Detect which cell encompasses the target text, then output its [X, Y] center coordinate. 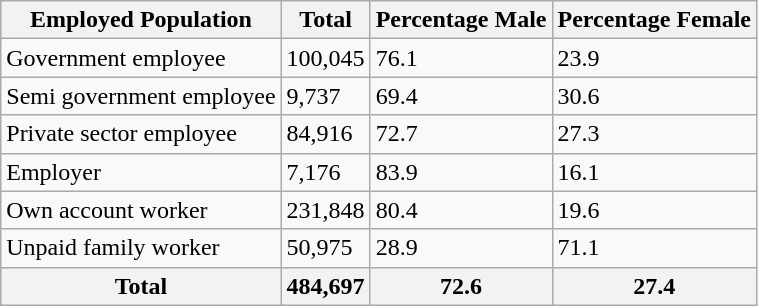
9,737 [326, 96]
Employer [141, 172]
30.6 [654, 96]
71.1 [654, 248]
100,045 [326, 58]
Semi government employee [141, 96]
69.4 [461, 96]
7,176 [326, 172]
23.9 [654, 58]
Percentage Female [654, 20]
Own account worker [141, 210]
76.1 [461, 58]
Private sector employee [141, 134]
83.9 [461, 172]
27.4 [654, 286]
231,848 [326, 210]
484,697 [326, 286]
80.4 [461, 210]
19.6 [654, 210]
72.7 [461, 134]
Government employee [141, 58]
Unpaid family worker [141, 248]
84,916 [326, 134]
Employed Population [141, 20]
Percentage Male [461, 20]
50,975 [326, 248]
27.3 [654, 134]
16.1 [654, 172]
72.6 [461, 286]
28.9 [461, 248]
